Extract the [x, y] coordinate from the center of the cell holding the provided text.  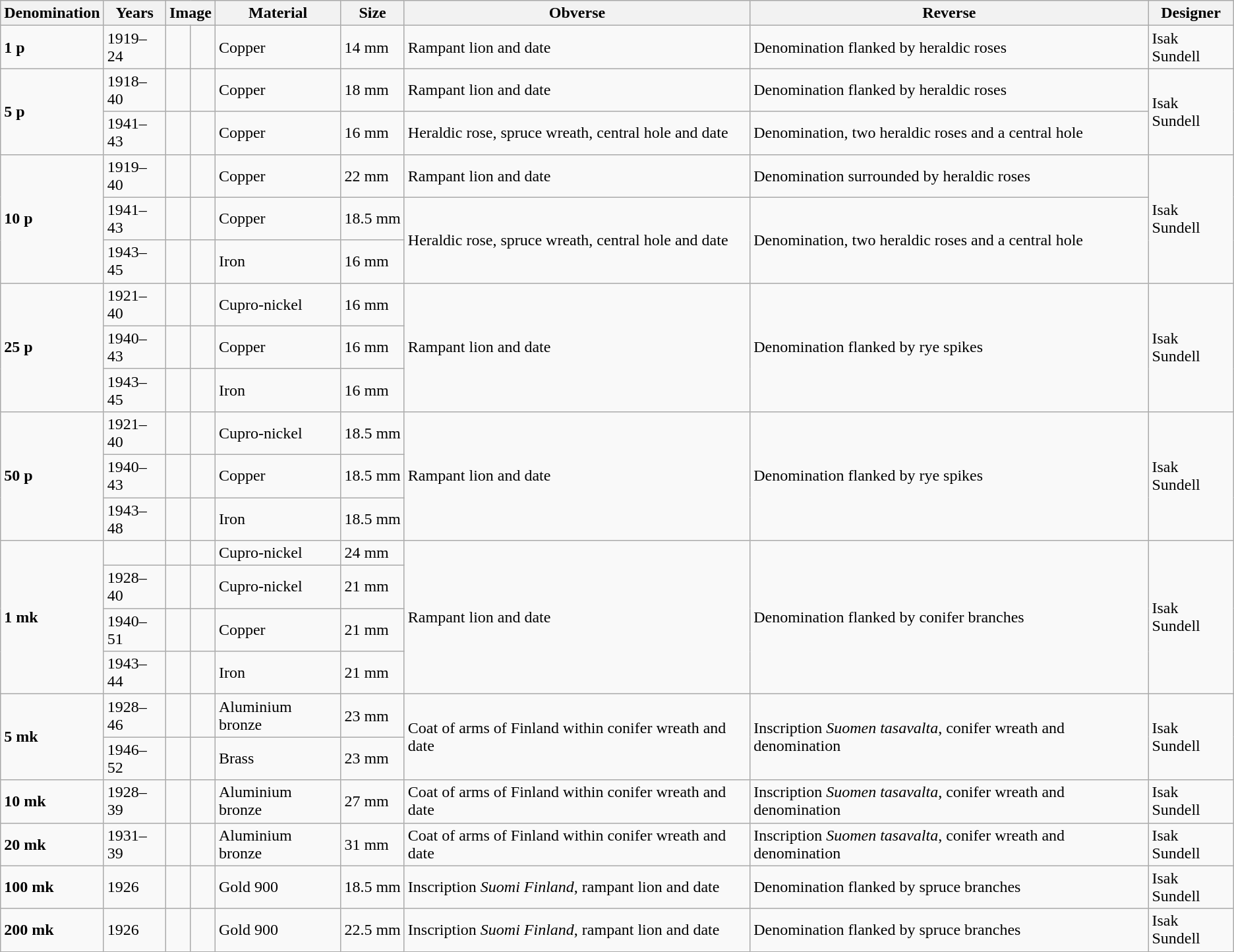
22.5 mm [372, 930]
5 p [52, 111]
1 p [52, 47]
Denomination [52, 13]
50 p [52, 476]
Denomination flanked by conifer branches [949, 617]
25 p [52, 347]
1928–46 [134, 716]
Years [134, 13]
5 mk [52, 737]
10 mk [52, 802]
1928–39 [134, 802]
10 p [52, 219]
1919–40 [134, 175]
Obverse [577, 13]
1928–40 [134, 587]
200 mk [52, 930]
20 mk [52, 844]
1940–51 [134, 630]
18 mm [372, 90]
1 mk [52, 617]
1943–48 [134, 518]
27 mm [372, 802]
Denomination surrounded by heraldic roses [949, 175]
1946–52 [134, 758]
22 mm [372, 175]
Brass [278, 758]
1919–24 [134, 47]
14 mm [372, 47]
31 mm [372, 844]
Reverse [949, 13]
Size [372, 13]
100 mk [52, 887]
24 mm [372, 553]
Designer [1190, 13]
Material [278, 13]
Image [190, 13]
1931–39 [134, 844]
1943–44 [134, 672]
1918–40 [134, 90]
